Pinpoint the cell where the given text exists, returning its (x, y) midpoint coordinate. 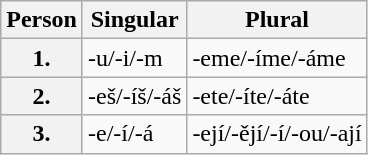
2. (42, 96)
-e/-í/-á (134, 134)
1. (42, 58)
-eš/-íš/-áš (134, 96)
-eme/-íme/-áme (277, 58)
-ete/-íte/-áte (277, 96)
-u/-i/-m (134, 58)
Singular (134, 20)
-ejí/-ějí/-í/-ou/-ají (277, 134)
Person (42, 20)
Plural (277, 20)
3. (42, 134)
